Identify which cell holds the provided text, then report its [X, Y] central coordinate. 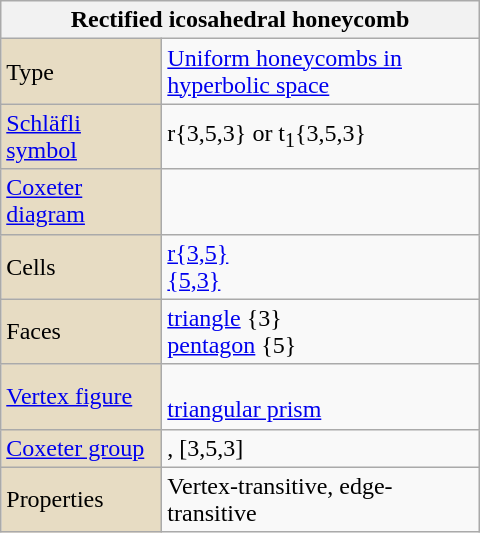
Schläfli symbol [82, 136]
Faces [82, 332]
Coxeter diagram [82, 202]
Coxeter group [82, 448]
Properties [82, 500]
Vertex-transitive, edge-transitive [320, 500]
, [3,5,3] [320, 448]
Uniform honeycombs in hyperbolic space [320, 72]
triangle {3}pentagon {5} [320, 332]
Cells [82, 266]
r{3,5,3} or t1{3,5,3} [320, 136]
Vertex figure [82, 396]
Rectified icosahedral honeycomb [240, 20]
triangular prism [320, 396]
r{3,5} {5,3} [320, 266]
Type [82, 72]
